Provide the [x, y] coordinate of the cell's center where the given text is located.  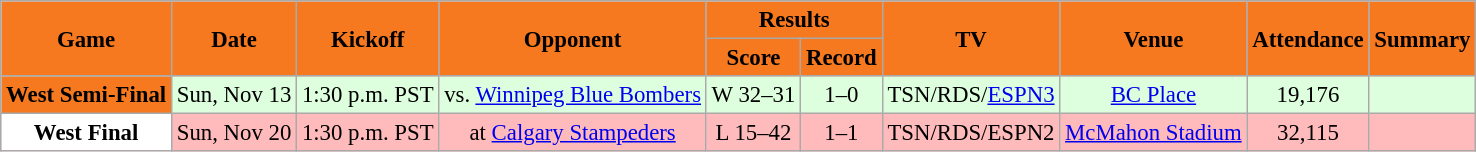
1–1 [842, 133]
19,176 [1308, 95]
McMahon Stadium [1154, 133]
TSN/RDS/ESPN2 [971, 133]
TV [971, 38]
West Semi-Final [86, 95]
TSN/RDS/ESPN3 [971, 95]
Score [753, 58]
Date [234, 38]
Sun, Nov 20 [234, 133]
Attendance [1308, 38]
Summary [1422, 38]
Game [86, 38]
32,115 [1308, 133]
at Calgary Stampeders [572, 133]
Kickoff [368, 38]
Opponent [572, 38]
vs. Winnipeg Blue Bombers [572, 95]
BC Place [1154, 95]
W 32–31 [753, 95]
Sun, Nov 13 [234, 95]
West Final [86, 133]
1–0 [842, 95]
L 15–42 [753, 133]
Results [794, 20]
Venue [1154, 38]
Record [842, 58]
